Extract the [x, y] coordinate from the center of the cell holding the provided text.  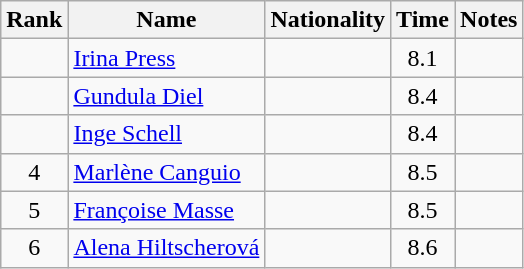
Time [423, 20]
Irina Press [166, 58]
6 [34, 248]
Notes [489, 20]
Inge Schell [166, 134]
Alena Hiltscherová [166, 248]
Françoise Masse [166, 210]
4 [34, 172]
8.1 [423, 58]
Nationality [328, 20]
Name [166, 20]
Marlène Canguio [166, 172]
Rank [34, 20]
8.6 [423, 248]
5 [34, 210]
Gundula Diel [166, 96]
